Return [x, y] of the center of cell containing provided text 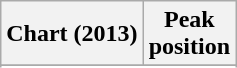
Peakposition [189, 34]
Chart (2013) [72, 34]
